Scan for the cell matching the given text and deliver its [x, y] coordinate at center. 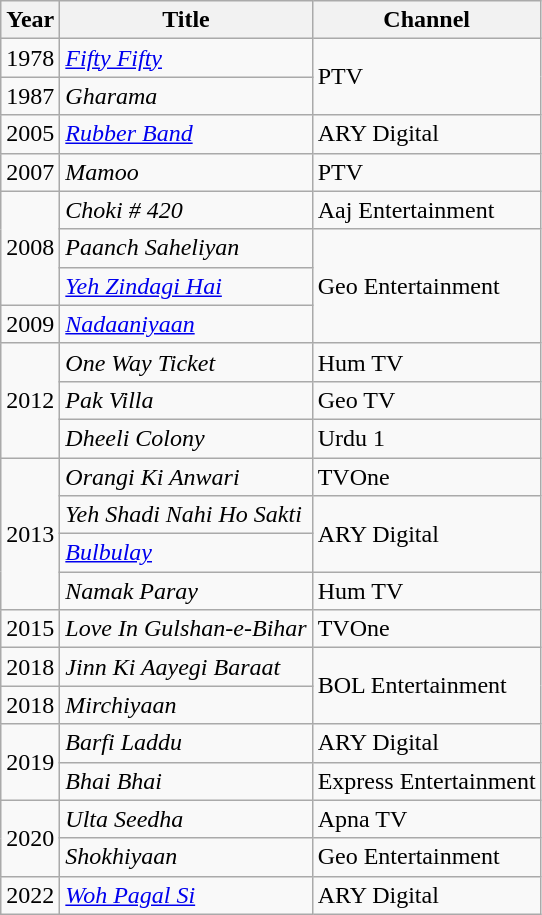
Gharama [186, 96]
2020 [30, 838]
Paanch Saheliyan [186, 248]
1978 [30, 58]
Shokhiyaan [186, 857]
Pak Villa [186, 400]
Nadaaniyaan [186, 324]
Yeh Shadi Nahi Ho Sakti [186, 515]
2015 [30, 629]
Mirchiyaan [186, 705]
2008 [30, 248]
Fifty Fifty [186, 58]
Title [186, 20]
2009 [30, 324]
2019 [30, 762]
2013 [30, 534]
2022 [30, 895]
Choki # 420 [186, 210]
Channel [426, 20]
Dheeli Colony [186, 438]
Bulbulay [186, 553]
One Way Ticket [186, 362]
Barfi Laddu [186, 743]
Apna TV [426, 819]
Ulta Seedha [186, 819]
Urdu 1 [426, 438]
Love In Gulshan-e-Bihar [186, 629]
Yeh Zindagi Hai [186, 286]
Woh Pagal Si [186, 895]
Aaj Entertainment [426, 210]
1987 [30, 96]
Namak Paray [186, 591]
Bhai Bhai [186, 781]
Mamoo [186, 172]
Year [30, 20]
Rubber Band [186, 134]
2007 [30, 172]
Express Entertainment [426, 781]
BOL Entertainment [426, 686]
Geo TV [426, 400]
2005 [30, 134]
Jinn Ki Aayegi Baraat [186, 667]
2012 [30, 400]
Orangi Ki Anwari [186, 477]
